Detect which cell encompasses the target text, then output its [X, Y] center coordinate. 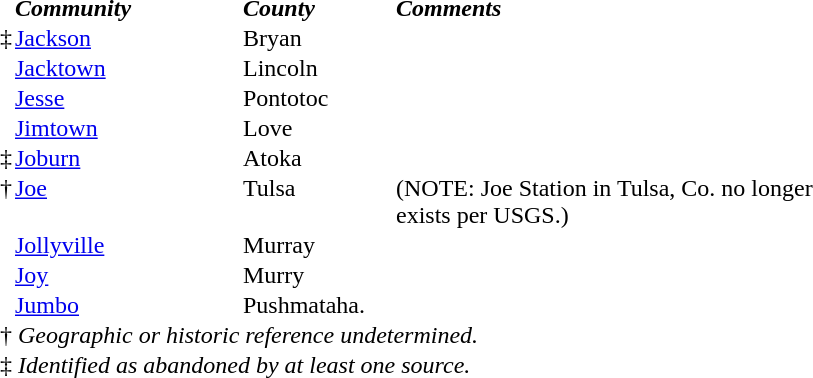
Joy [128, 276]
Jumbo [128, 306]
Tulsa [318, 202]
Atoka [318, 158]
Murry [318, 276]
Jackson [128, 38]
Lincoln [318, 68]
† [6, 202]
Joburn [128, 158]
Jacktown [128, 68]
Jollyville [128, 246]
Bryan [318, 38]
Murray [318, 246]
Jimtown [128, 128]
Pushmataha. [318, 306]
Joe [128, 202]
Love [318, 128]
Jesse [128, 98]
Pontotoc [318, 98]
